Identify which cell holds the provided text, then report its (x, y) central coordinate. 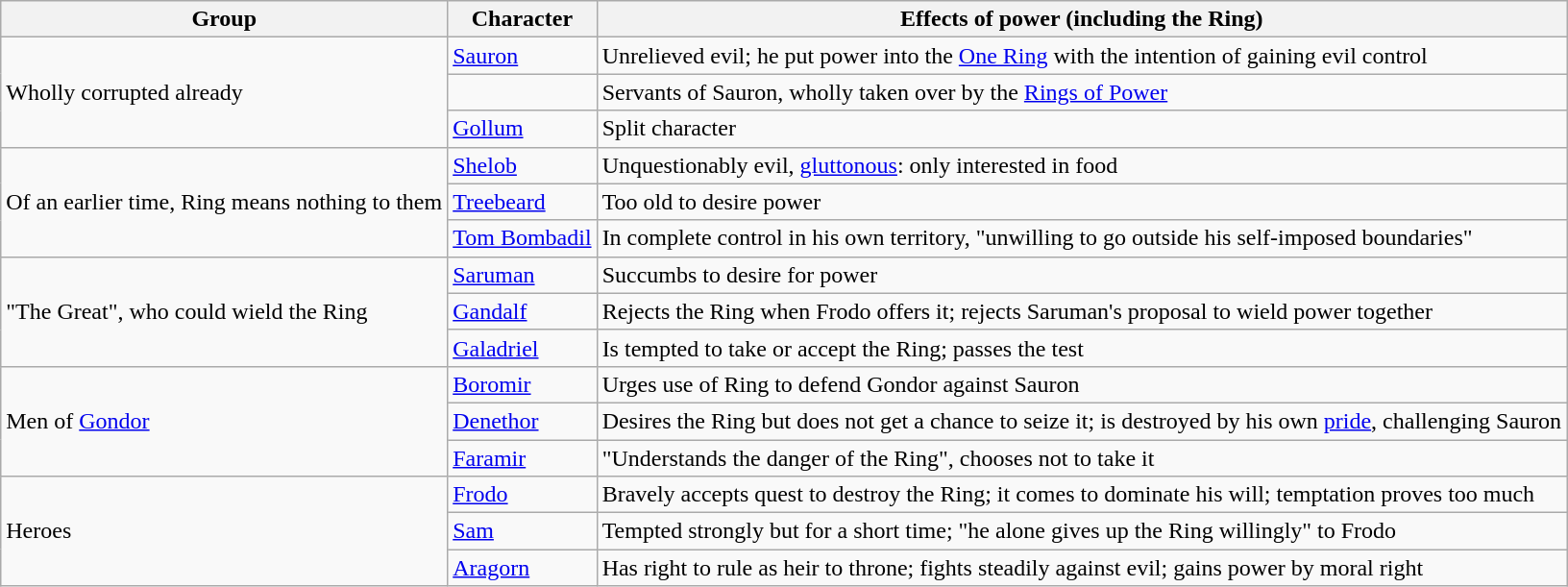
Sauron (523, 56)
Heroes (225, 531)
Desires the Ring but does not get a chance to seize it; is destroyed by his own pride, challenging Sauron (1082, 421)
Galadriel (523, 348)
Men of Gondor (225, 421)
Rejects the Ring when Frodo offers it; rejects Saruman's proposal to wield power together (1082, 311)
Aragorn (523, 568)
Too old to desire power (1082, 202)
"Understands the danger of the Ring", chooses not to take it (1082, 458)
Tom Bombadil (523, 238)
Servants of Sauron, wholly taken over by the Rings of Power (1082, 92)
Urges use of Ring to defend Gondor against Sauron (1082, 384)
Sam (523, 531)
Frodo (523, 495)
Of an earlier time, Ring means nothing to them (225, 202)
Treebeard (523, 202)
Group (225, 19)
Gollum (523, 129)
Unrelieved evil; he put power into the One Ring with the intention of gaining evil control (1082, 56)
Has right to rule as heir to throne; fights steadily against evil; gains power by moral right (1082, 568)
Split character (1082, 129)
Denethor (523, 421)
Saruman (523, 275)
Is tempted to take or accept the Ring; passes the test (1082, 348)
Unquestionably evil, gluttonous: only interested in food (1082, 165)
Shelob (523, 165)
Character (523, 19)
Effects of power (including the Ring) (1082, 19)
Tempted strongly but for a short time; "he alone gives up the Ring willingly" to Frodo (1082, 531)
In complete control in his own territory, "unwilling to go outside his self-imposed boundaries" (1082, 238)
Bravely accepts quest to destroy the Ring; it comes to dominate his will; temptation proves too much (1082, 495)
Faramir (523, 458)
Gandalf (523, 311)
Succumbs to desire for power (1082, 275)
"The Great", who could wield the Ring (225, 311)
Wholly corrupted already (225, 92)
Boromir (523, 384)
